From the cell containing the given text, extract its center point as [x, y] coordinate. 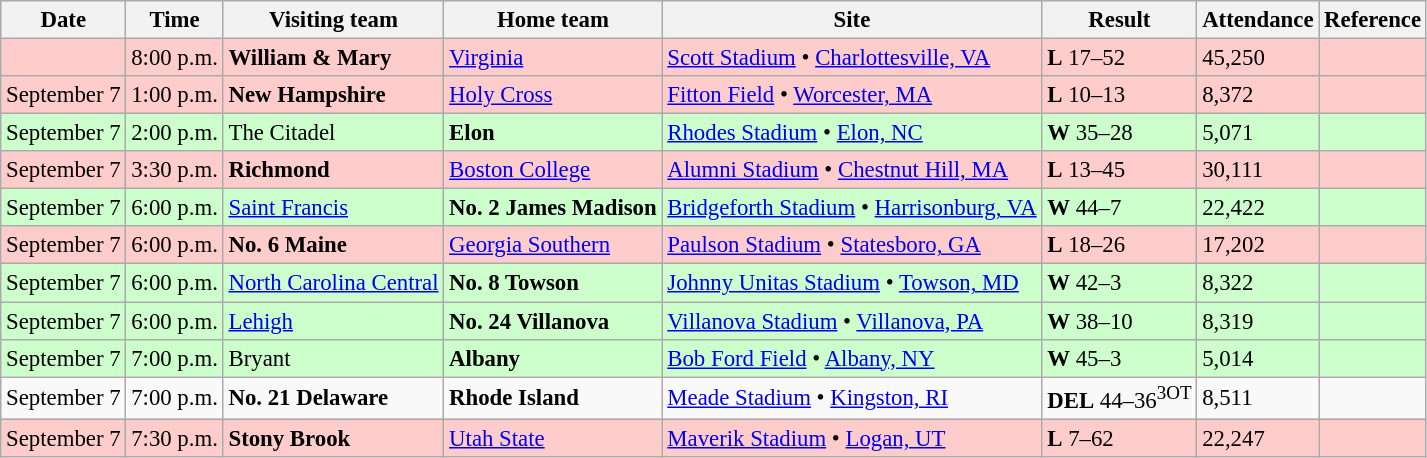
Visiting team [334, 20]
Georgia Southern [553, 245]
W 38–10 [1120, 321]
Villanova Stadium • Villanova, PA [852, 321]
Bridgeforth Stadium • Harrisonburg, VA [852, 208]
1:00 p.m. [174, 95]
Reference [1373, 20]
5,014 [1258, 358]
Maverik Stadium • Logan, UT [852, 438]
22,247 [1258, 438]
L 17–52 [1120, 58]
2:00 p.m. [174, 133]
L 7–62 [1120, 438]
DEL 44–363OT [1120, 398]
Paulson Stadium • Statesboro, GA [852, 245]
Time [174, 20]
5,071 [1258, 133]
17,202 [1258, 245]
Meade Stadium • Kingston, RI [852, 398]
Home team [553, 20]
Lehigh [334, 321]
Johnny Unitas Stadium • Towson, MD [852, 283]
Rhodes Stadium • Elon, NC [852, 133]
Bob Ford Field • Albany, NY [852, 358]
No. 24 Villanova [553, 321]
22,422 [1258, 208]
W 45–3 [1120, 358]
8:00 p.m. [174, 58]
North Carolina Central [334, 283]
Elon [553, 133]
Utah State [553, 438]
Virginia [553, 58]
Rhode Island [553, 398]
45,250 [1258, 58]
30,111 [1258, 170]
7:30 p.m. [174, 438]
Result [1120, 20]
No. 21 Delaware [334, 398]
Richmond [334, 170]
Stony Brook [334, 438]
Attendance [1258, 20]
Saint Francis [334, 208]
8,322 [1258, 283]
Albany [553, 358]
W 35–28 [1120, 133]
Holy Cross [553, 95]
Fitton Field • Worcester, MA [852, 95]
Alumni Stadium • Chestnut Hill, MA [852, 170]
L 13–45 [1120, 170]
W 42–3 [1120, 283]
Date [64, 20]
No. 8 Towson [553, 283]
W 44–7 [1120, 208]
William & Mary [334, 58]
No. 2 James Madison [553, 208]
Scott Stadium • Charlottesville, VA [852, 58]
8,372 [1258, 95]
3:30 p.m. [174, 170]
L 18–26 [1120, 245]
8,511 [1258, 398]
No. 6 Maine [334, 245]
The Citadel [334, 133]
Boston College [553, 170]
Bryant [334, 358]
New Hampshire [334, 95]
8,319 [1258, 321]
L 10–13 [1120, 95]
Site [852, 20]
